From the cell containing the given text, extract its center point as (x, y) coordinate. 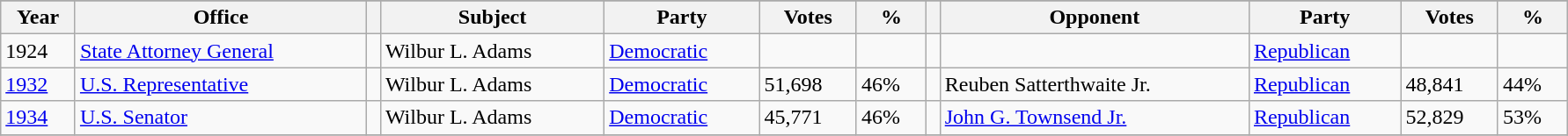
U.S. Senator (220, 118)
45,771 (808, 118)
1924 (39, 51)
U.S. Representative (220, 84)
52,829 (1449, 118)
Reuben Satterthwaite Jr. (1095, 84)
Opponent (1095, 18)
48,841 (1449, 84)
John G. Townsend Jr. (1095, 118)
Subject (492, 18)
Year (39, 18)
1934 (39, 118)
51,698 (808, 84)
44% (1533, 84)
Office (220, 18)
State Attorney General (220, 51)
1932 (39, 84)
53% (1533, 118)
